Extract the (x, y) coordinate from the center of the cell holding the provided text.  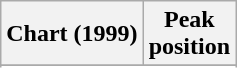
Chart (1999) (72, 34)
Peakposition (189, 34)
